Detect which cell encompasses the target text, then output its (X, Y) center coordinate. 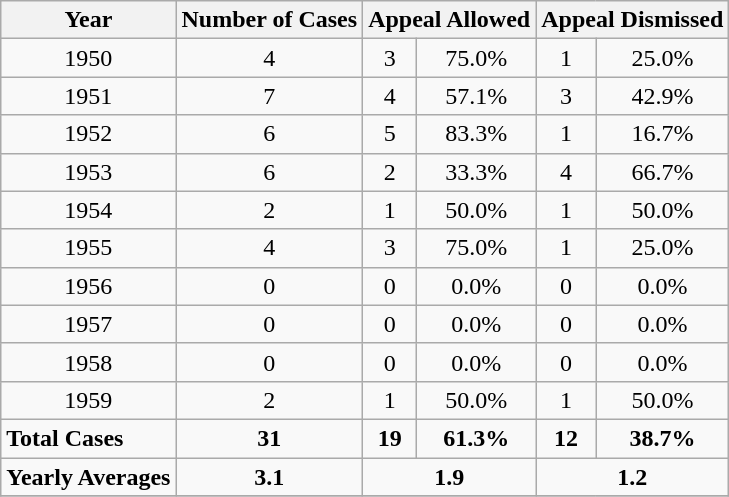
1950 (88, 58)
1955 (88, 248)
Total Cases (88, 438)
Year (88, 20)
Appeal Dismissed (632, 20)
66.7% (662, 172)
38.7% (662, 438)
1952 (88, 134)
1951 (88, 96)
1956 (88, 286)
83.3% (476, 134)
Appeal Allowed (450, 20)
5 (390, 134)
1954 (88, 210)
1958 (88, 362)
Yearly Averages (88, 477)
7 (270, 96)
61.3% (476, 438)
1959 (88, 400)
1953 (88, 172)
57.1% (476, 96)
19 (390, 438)
1.2 (632, 477)
1957 (88, 324)
Number of Cases (270, 20)
3.1 (270, 477)
16.7% (662, 134)
42.9% (662, 96)
1.9 (450, 477)
12 (566, 438)
31 (270, 438)
33.3% (476, 172)
